Find where the given text appears and provide that cell's center as (x, y) coordinate. 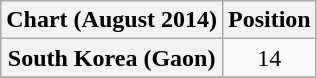
Position (269, 20)
South Korea (Gaon) (112, 58)
Chart (August 2014) (112, 20)
14 (269, 58)
